Determine the [x, y] coordinate at the center of the cell enclosing the given text.  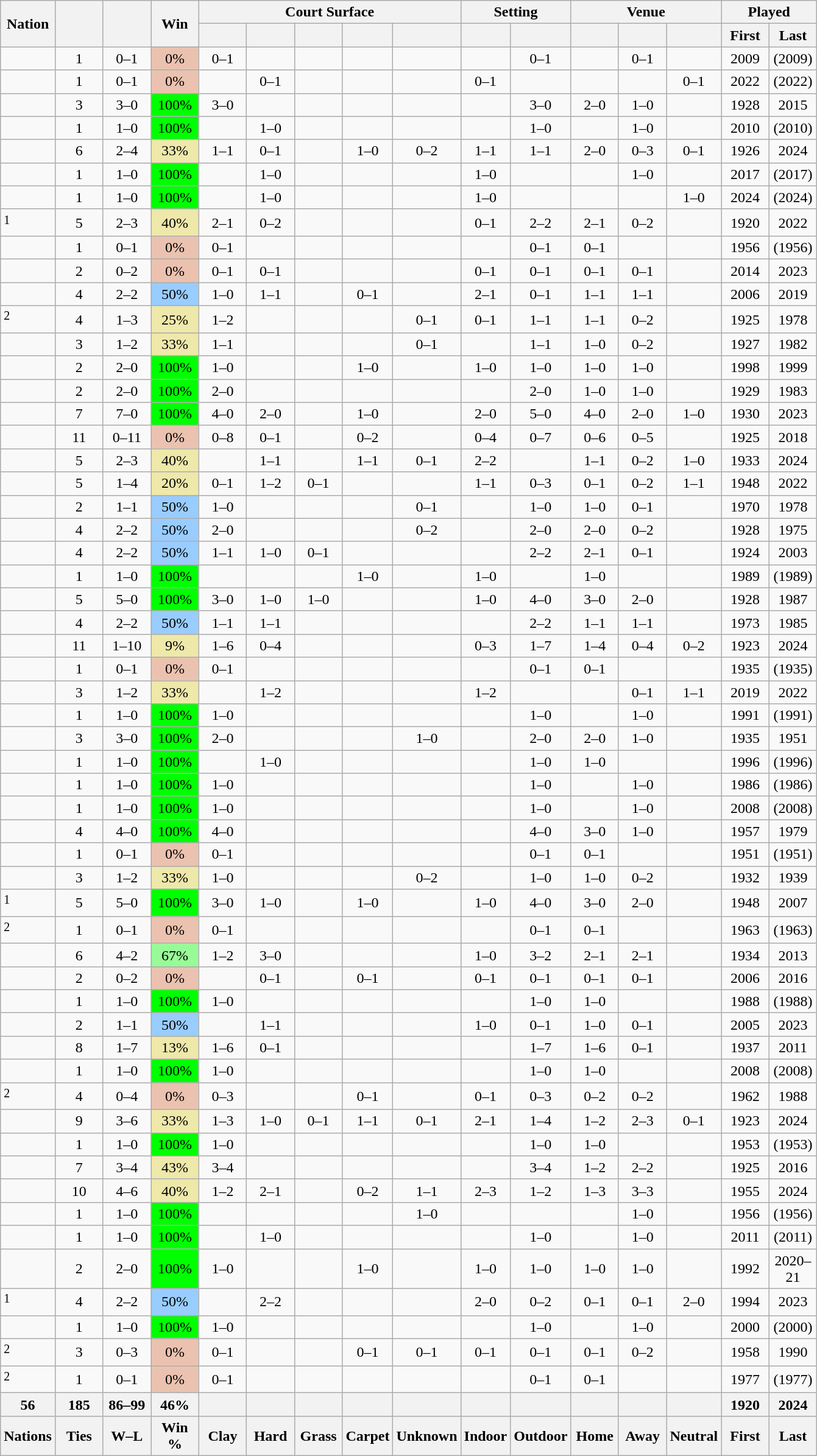
Nation [28, 24]
Carpet [368, 1436]
43% [175, 1167]
Court Surface [330, 12]
2013 [793, 955]
2005 [746, 1024]
1990 [793, 1352]
7–0 [127, 414]
(1977) [793, 1380]
Venue [646, 12]
Ties [79, 1436]
Away [642, 1436]
1979 [793, 831]
2000 [746, 1327]
3–6 [127, 1121]
2003 [793, 553]
1937 [746, 1047]
(2022) [793, 82]
1975 [793, 530]
Unknown [426, 1436]
1933 [746, 460]
56 [28, 1404]
1958 [746, 1352]
9% [175, 645]
1970 [746, 507]
13% [175, 1047]
(1986) [793, 785]
1957 [746, 831]
1998 [746, 368]
1999 [793, 368]
2009 [746, 58]
4–6 [127, 1190]
(2009) [793, 58]
0–6 [595, 437]
3–3 [642, 1190]
(1988) [793, 1001]
Hard [271, 1436]
3–2 [541, 955]
8 [79, 1047]
86–99 [127, 1404]
Neutral [694, 1436]
(1991) [793, 716]
(2024) [793, 197]
1926 [746, 151]
1994 [746, 1302]
10 [79, 1190]
(2017) [793, 174]
1963 [746, 930]
1985 [793, 622]
1927 [746, 345]
1934 [746, 955]
0–7 [541, 437]
(2010) [793, 128]
2007 [793, 902]
(1989) [793, 576]
1992 [746, 1269]
Win % [175, 1436]
0–11 [127, 437]
2015 [793, 105]
Played [769, 12]
1973 [746, 622]
1982 [793, 345]
(1951) [793, 854]
(2000) [793, 1327]
(2011) [793, 1237]
0–5 [642, 437]
2010 [746, 128]
1983 [793, 391]
1986 [746, 785]
2018 [793, 437]
1953 [746, 1144]
Outdoor [541, 1436]
(1953) [793, 1144]
1955 [746, 1190]
4–2 [127, 955]
1996 [746, 762]
(1935) [793, 669]
1962 [746, 1096]
Clay [223, 1436]
2014 [746, 271]
1924 [746, 553]
2020–21 [793, 1269]
0–8 [223, 437]
Win [175, 24]
1977 [746, 1380]
1932 [746, 877]
46% [175, 1404]
(1963) [793, 930]
9 [79, 1121]
20% [175, 484]
Indoor [486, 1436]
1939 [793, 877]
2–4 [127, 151]
1987 [793, 599]
Setting [515, 12]
1989 [746, 576]
2017 [746, 174]
Grass [318, 1436]
185 [79, 1404]
1991 [746, 716]
67% [175, 955]
1930 [746, 414]
25% [175, 319]
W–L [127, 1436]
Home [595, 1436]
1–10 [127, 645]
1929 [746, 391]
Nations [28, 1436]
(1996) [793, 762]
